Provide the (X, Y) coordinate of the cell's center where the given text is located.  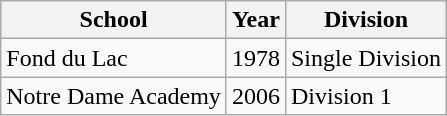
2006 (256, 96)
Division 1 (366, 96)
Year (256, 20)
1978 (256, 58)
School (114, 20)
Single Division (366, 58)
Notre Dame Academy (114, 96)
Division (366, 20)
Fond du Lac (114, 58)
